Return (X, Y) of the center of cell containing provided text 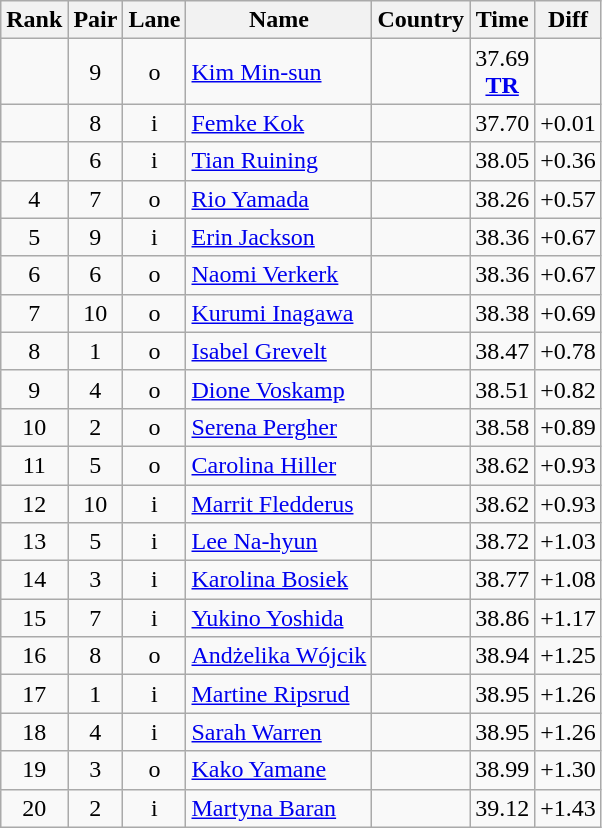
+1.08 (568, 580)
+0.78 (568, 351)
13 (34, 542)
Country (421, 20)
Isabel Grevelt (279, 351)
Femke Kok (279, 123)
38.86 (502, 618)
Naomi Verkerk (279, 275)
+1.17 (568, 618)
+1.30 (568, 770)
37.69TR (502, 72)
Rank (34, 20)
Diff (568, 20)
19 (34, 770)
+1.25 (568, 656)
Karolina Bosiek (279, 580)
Kako Yamane (279, 770)
+0.36 (568, 161)
38.38 (502, 313)
Carolina Hiller (279, 465)
Lee Na-hyun (279, 542)
Lane (154, 20)
Dione Voskamp (279, 389)
20 (34, 808)
+0.57 (568, 199)
16 (34, 656)
Kurumi Inagawa (279, 313)
14 (34, 580)
+0.82 (568, 389)
38.72 (502, 542)
+0.69 (568, 313)
11 (34, 465)
+0.89 (568, 427)
Tian Ruining (279, 161)
Sarah Warren (279, 732)
38.77 (502, 580)
+0.01 (568, 123)
Martine Ripsrud (279, 694)
38.26 (502, 199)
Name (279, 20)
39.12 (502, 808)
38.99 (502, 770)
18 (34, 732)
Rio Yamada (279, 199)
38.94 (502, 656)
38.58 (502, 427)
Martyna Baran (279, 808)
Erin Jackson (279, 237)
12 (34, 503)
Serena Pergher (279, 427)
38.05 (502, 161)
37.70 (502, 123)
Marrit Fledderus (279, 503)
38.51 (502, 389)
38.47 (502, 351)
Yukino Yoshida (279, 618)
Kim Min-sun (279, 72)
15 (34, 618)
+1.03 (568, 542)
+1.43 (568, 808)
Time (502, 20)
Andżelika Wójcik (279, 656)
Pair (96, 20)
17 (34, 694)
